Extract the (X, Y) coordinate from the center of the cell holding the provided text.  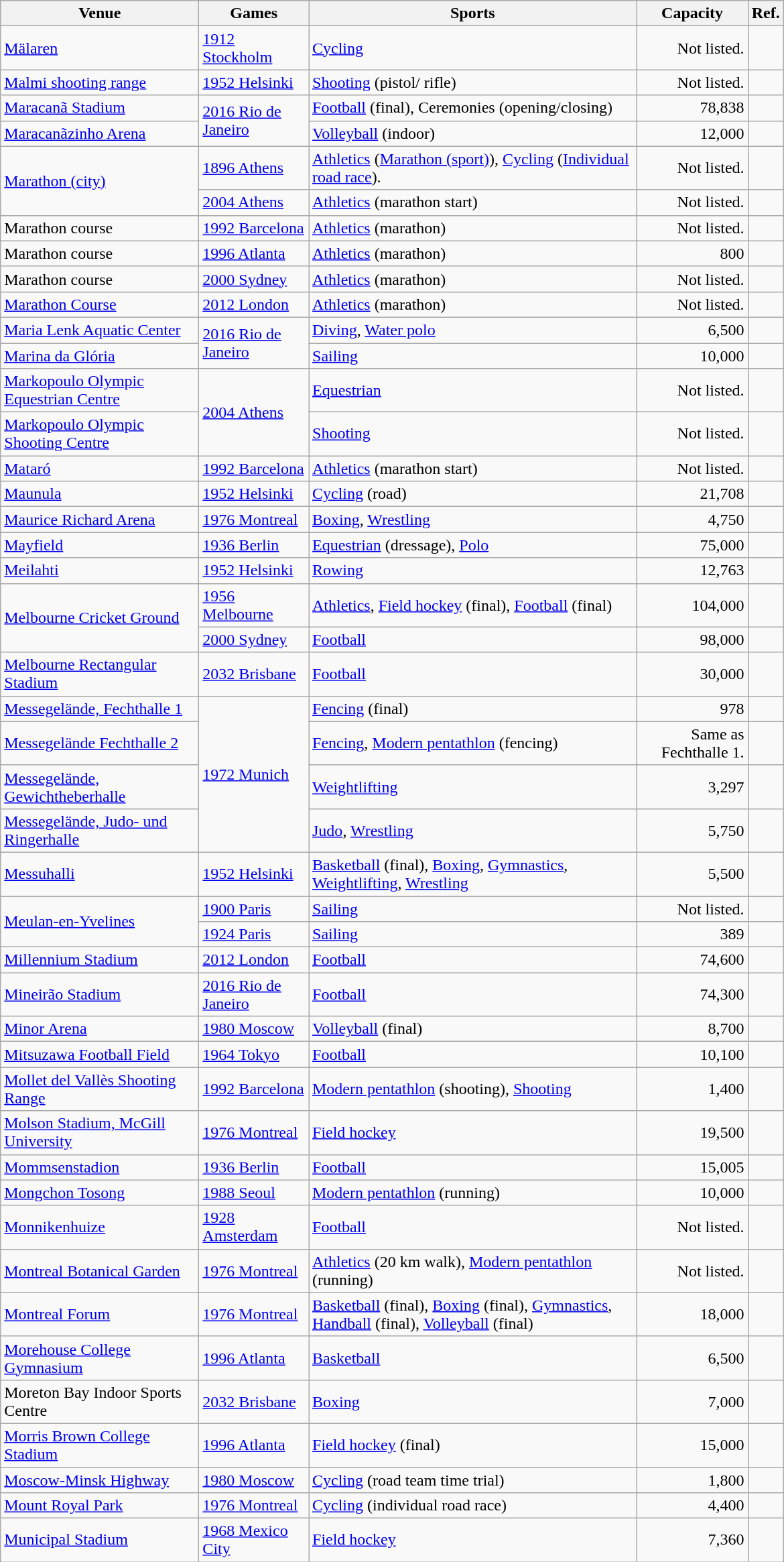
1968 Mexico City (254, 1541)
7,360 (692, 1541)
Millennium Stadium (100, 960)
19,500 (692, 1133)
Mollet del Vallès Shooting Range (100, 1089)
21,708 (692, 494)
Meulan-en-Yvelines (100, 921)
Messegelände, Gewichtheberhalle (100, 787)
Mataró (100, 469)
Same as Fechthalle 1. (692, 743)
Maunula (100, 494)
Municipal Stadium (100, 1541)
3,297 (692, 787)
Maracanã Stadium (100, 108)
Messuhalli (100, 874)
Boxing (472, 1401)
1928 Amsterdam (254, 1227)
1924 Paris (254, 935)
Volleyball (final) (472, 1029)
Modern pentathlon (running) (472, 1193)
Modern pentathlon (shooting), Shooting (472, 1089)
30,000 (692, 674)
10,100 (692, 1055)
Molson Stadium, McGill University (100, 1133)
Basketball (final), Boxing, Gymnastics, Weightlifting, Wrestling (472, 874)
Athletics, Field hockey (final), Football (final) (472, 605)
Marina da Glória (100, 356)
Moreton Bay Indoor Sports Centre (100, 1401)
Volleyball (indoor) (472, 133)
7,000 (692, 1401)
12,000 (692, 133)
Cycling (individual road race) (472, 1506)
1896 Athens (254, 168)
Equestrian (dressage), Polo (472, 545)
Moscow-Minsk Highway (100, 1480)
Melbourne Rectangular Stadium (100, 674)
Judo, Wrestling (472, 830)
98,000 (692, 640)
Mineirão Stadium (100, 995)
Mount Royal Park (100, 1506)
Montreal Botanical Garden (100, 1271)
Morris Brown College Stadium (100, 1445)
Venue (100, 13)
Athletics (Marathon (sport)), Cycling (Individual road race). (472, 168)
Monnikenhuize (100, 1227)
Minor Arena (100, 1029)
1972 Munich (254, 774)
Mommsenstadion (100, 1167)
Diving, Water polo (472, 330)
5,500 (692, 874)
Fencing (final) (472, 709)
Basketball (final), Boxing (final), Gymnastics, Handball (final), Volleyball (final) (472, 1314)
Ref. (765, 13)
389 (692, 935)
Messegelände, Judo- und Ringerhalle (100, 830)
1,800 (692, 1480)
8,700 (692, 1029)
Maria Lenk Aquatic Center (100, 330)
Basketball (472, 1358)
Messegelände, Fechthalle 1 (100, 709)
800 (692, 253)
74,300 (692, 995)
Cycling (road) (472, 494)
978 (692, 709)
Capacity (692, 13)
Markopoulo Olympic Equestrian Centre (100, 390)
Markopoulo Olympic Shooting Centre (100, 434)
Rowing (472, 570)
Morehouse College Gymnasium (100, 1358)
74,600 (692, 960)
1912 Stockholm (254, 48)
Marathon Course (100, 304)
Sports (472, 13)
Mayfield (100, 545)
Cycling (road team time trial) (472, 1480)
1956 Melbourne (254, 605)
Montreal Forum (100, 1314)
Games (254, 13)
Meilahti (100, 570)
Football (final), Ceremonies (opening/closing) (472, 108)
Melbourne Cricket Ground (100, 618)
1,400 (692, 1089)
78,838 (692, 108)
Fencing, Modern pentathlon (fencing) (472, 743)
Malmi shooting range (100, 82)
75,000 (692, 545)
18,000 (692, 1314)
4,750 (692, 520)
Boxing, Wrestling (472, 520)
104,000 (692, 605)
1900 Paris (254, 908)
Shooting (472, 434)
Maurice Richard Arena (100, 520)
Mongchon Tosong (100, 1193)
Maracanãzinho Arena (100, 133)
Weightlifting (472, 787)
Athletics (20 km walk), Modern pentathlon (running) (472, 1271)
Shooting (pistol/ rifle) (472, 82)
4,400 (692, 1506)
Cycling (472, 48)
5,750 (692, 830)
15,000 (692, 1445)
Mitsuzawa Football Field (100, 1055)
Field hockey (final) (472, 1445)
1988 Seoul (254, 1193)
15,005 (692, 1167)
Equestrian (472, 390)
Messegelände Fechthalle 2 (100, 743)
12,763 (692, 570)
Mälaren (100, 48)
1964 Tokyo (254, 1055)
Marathon (city) (100, 181)
